Identify which cell holds the provided text, then report its [x, y] central coordinate. 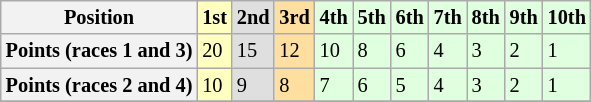
Position [100, 17]
1st [214, 17]
7th [448, 17]
Points (races 2 and 4) [100, 85]
Points (races 1 and 3) [100, 51]
3rd [294, 17]
20 [214, 51]
9 [254, 85]
7 [334, 85]
8th [486, 17]
9th [524, 17]
6th [410, 17]
12 [294, 51]
15 [254, 51]
2nd [254, 17]
5 [410, 85]
4th [334, 17]
5th [372, 17]
10th [567, 17]
